Return the [x, y] coordinate for the center point of the cell that contains the specified text.  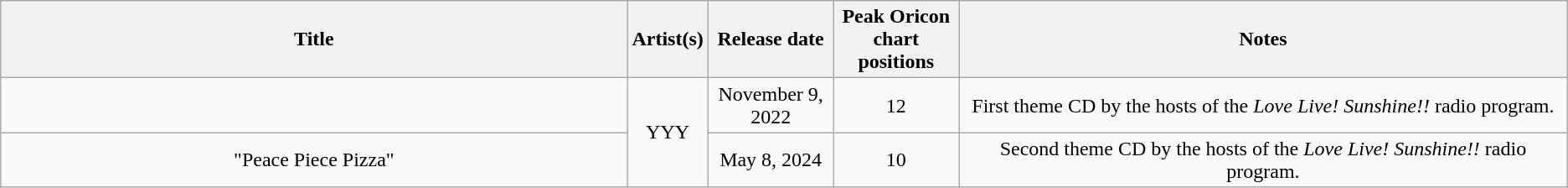
Release date [771, 39]
First theme CD by the hosts of the Love Live! Sunshine!! radio program. [1263, 106]
November 9, 2022 [771, 106]
Peak Oriconchart positions [896, 39]
10 [896, 159]
12 [896, 106]
Notes [1263, 39]
Second theme CD by the hosts of the Love Live! Sunshine!! radio program. [1263, 159]
YYY [668, 133]
"Peace Piece Pizza" [314, 159]
Artist(s) [668, 39]
Title [314, 39]
May 8, 2024 [771, 159]
